Provide the (x, y) coordinate of the cell's center where the given text is located.  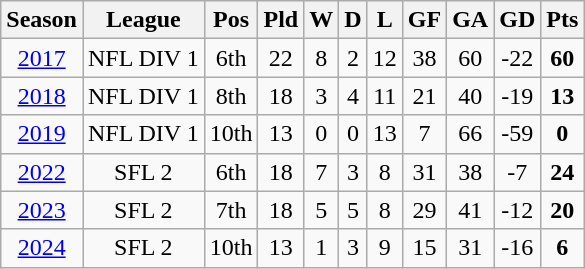
Pld (281, 20)
D (353, 20)
6 (562, 248)
29 (424, 210)
4 (353, 96)
-7 (518, 172)
66 (470, 134)
15 (424, 248)
7th (231, 210)
GD (518, 20)
2018 (42, 96)
Pts (562, 20)
Pos (231, 20)
L (384, 20)
2017 (42, 58)
12 (384, 58)
9 (384, 248)
11 (384, 96)
W (322, 20)
2019 (42, 134)
22 (281, 58)
-59 (518, 134)
41 (470, 210)
-16 (518, 248)
40 (470, 96)
GF (424, 20)
League (143, 20)
20 (562, 210)
2 (353, 58)
Season (42, 20)
-19 (518, 96)
GA (470, 20)
1 (322, 248)
2022 (42, 172)
2024 (42, 248)
8th (231, 96)
21 (424, 96)
2023 (42, 210)
-12 (518, 210)
24 (562, 172)
-22 (518, 58)
